From the cell containing the given text, extract its center point as [x, y] coordinate. 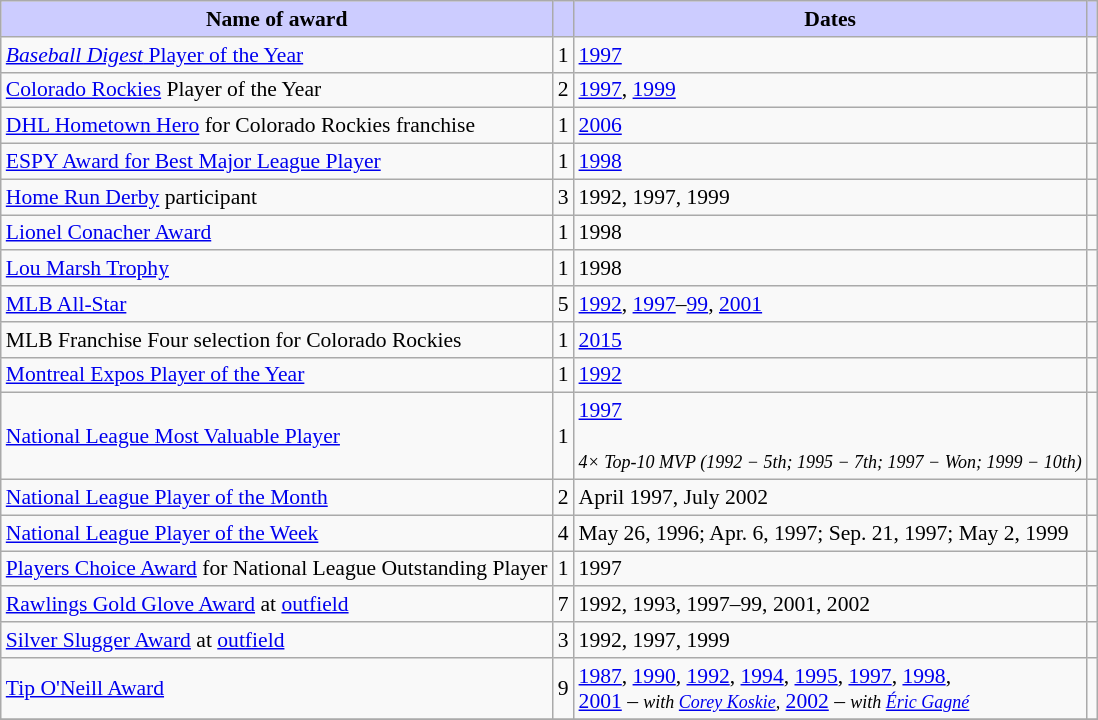
MLB Franchise Four selection for Colorado Rockies [277, 340]
ESPY Award for Best Major League Player [277, 162]
Baseball Digest Player of the Year [277, 55]
MLB All-Star [277, 304]
DHL Hometown Hero for Colorado Rockies franchise [277, 126]
1997 4× Top-10 MVP (1992 − 5th; 1995 − 7th; 1997 − Won; 1999 − 10th) [830, 436]
1987, 1990, 1992, 1994, 1995, 1997, 1998, 2001 – with Corey Koskie, 2002 – with Éric Gagné [830, 688]
Tip O'Neill Award [277, 688]
7 [564, 605]
Players Choice Award for National League Outstanding Player [277, 569]
April 1997, July 2002 [830, 498]
1992 [830, 375]
National League Player of the Month [277, 498]
9 [564, 688]
Home Run Derby participant [277, 197]
1997, 1999 [830, 90]
Name of award [277, 19]
4 [564, 533]
Silver Slugger Award at outfield [277, 640]
Colorado Rockies Player of the Year [277, 90]
Montreal Expos Player of the Year [277, 375]
May 26, 1996; Apr. 6, 1997; Sep. 21, 1997; May 2, 1999 [830, 533]
1992, 1993, 1997–99, 2001, 2002 [830, 605]
1992, 1997–99, 2001 [830, 304]
Lionel Conacher Award [277, 233]
Rawlings Gold Glove Award at outfield [277, 605]
2006 [830, 126]
Lou Marsh Trophy [277, 269]
2015 [830, 340]
Dates [830, 19]
5 [564, 304]
National League Player of the Week [277, 533]
National League Most Valuable Player [277, 436]
